Search for the cell housing the specified text and yield its (X, Y) center coordinate. 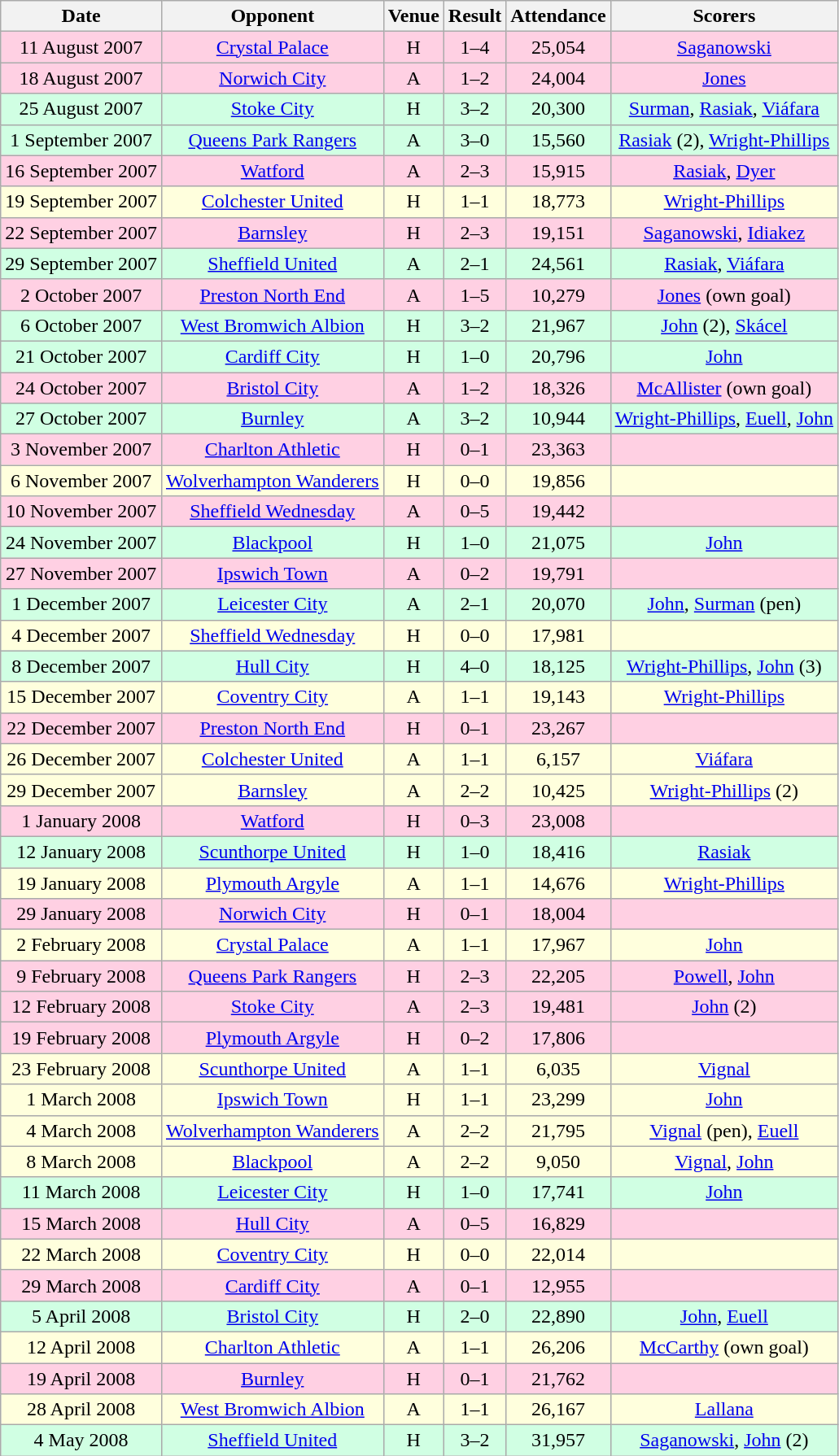
29 January 2008 (81, 914)
19,481 (558, 1007)
11 March 2008 (81, 1192)
0–3 (474, 821)
McAllister (own goal) (724, 388)
1 March 2008 (81, 1100)
25,054 (558, 47)
Venue (413, 16)
Result (474, 16)
1 January 2008 (81, 821)
15,560 (558, 140)
18,326 (558, 388)
Jones (own goal) (724, 294)
4 December 2007 (81, 635)
Rasiak (2), Wright-Phillips (724, 140)
1–4 (474, 47)
24 October 2007 (81, 388)
10,425 (558, 790)
19 January 2008 (81, 883)
1–5 (474, 294)
6 October 2007 (81, 325)
22,205 (558, 976)
10,279 (558, 294)
12 April 2008 (81, 1347)
28 April 2008 (81, 1410)
3 November 2007 (81, 450)
Wright-Phillips, Euell, John (724, 419)
18,125 (558, 666)
15 December 2007 (81, 697)
26 December 2007 (81, 759)
Vignal, John (724, 1162)
John, Euell (724, 1316)
17,741 (558, 1192)
27 October 2007 (81, 419)
1 December 2007 (81, 604)
Saganowski, John (2) (724, 1441)
27 November 2007 (81, 573)
12 February 2008 (81, 1007)
23,299 (558, 1100)
22 December 2007 (81, 728)
4 March 2008 (81, 1131)
29 March 2008 (81, 1285)
1 September 2007 (81, 140)
Opponent (272, 16)
29 September 2007 (81, 264)
Rasiak, Dyer (724, 171)
Surman, Rasiak, Viáfara (724, 109)
Wright-Phillips (2) (724, 790)
26,206 (558, 1347)
19 September 2007 (81, 202)
12,955 (558, 1285)
20,300 (558, 109)
9 February 2008 (81, 976)
Date (81, 16)
Rasiak, Viáfara (724, 264)
20,796 (558, 356)
19,856 (558, 481)
18,004 (558, 914)
21,967 (558, 325)
18,773 (558, 202)
Vignal (724, 1069)
22 March 2008 (81, 1254)
10 November 2007 (81, 512)
Saganowski (724, 47)
6,157 (558, 759)
McCarthy (own goal) (724, 1347)
23,363 (558, 450)
21,762 (558, 1379)
Powell, John (724, 976)
John (2), Skácel (724, 325)
2–0 (474, 1316)
6,035 (558, 1069)
23,267 (558, 728)
21,795 (558, 1131)
12 January 2008 (81, 852)
19,143 (558, 697)
Attendance (558, 16)
Jones (724, 78)
24 November 2007 (81, 543)
26,167 (558, 1410)
19 April 2008 (81, 1379)
20,070 (558, 604)
Lallana (724, 1410)
Wright-Phillips, John (3) (724, 666)
25 August 2007 (81, 109)
Vignal (pen), Euell (724, 1131)
29 December 2007 (81, 790)
9,050 (558, 1162)
19 February 2008 (81, 1038)
11 August 2007 (81, 47)
21 October 2007 (81, 356)
22,014 (558, 1254)
31,957 (558, 1441)
22 September 2007 (81, 233)
18,416 (558, 852)
10,944 (558, 419)
2 February 2008 (81, 945)
4–0 (474, 666)
23,008 (558, 821)
16,829 (558, 1223)
21,075 (558, 543)
16 September 2007 (81, 171)
19,791 (558, 573)
5 April 2008 (81, 1316)
15 March 2008 (81, 1223)
17,967 (558, 945)
8 March 2008 (81, 1162)
18 August 2007 (81, 78)
3–0 (474, 140)
Viáfara (724, 759)
6 November 2007 (81, 481)
17,981 (558, 635)
Saganowski, Idiakez (724, 233)
24,561 (558, 264)
2 October 2007 (81, 294)
14,676 (558, 883)
19,151 (558, 233)
24,004 (558, 78)
Scorers (724, 16)
15,915 (558, 171)
4 May 2008 (81, 1441)
Rasiak (724, 852)
19,442 (558, 512)
8 December 2007 (81, 666)
John (2) (724, 1007)
John, Surman (pen) (724, 604)
22,890 (558, 1316)
17,806 (558, 1038)
23 February 2008 (81, 1069)
